Output the [X, Y] coordinate of the center of the cell containing the given text.  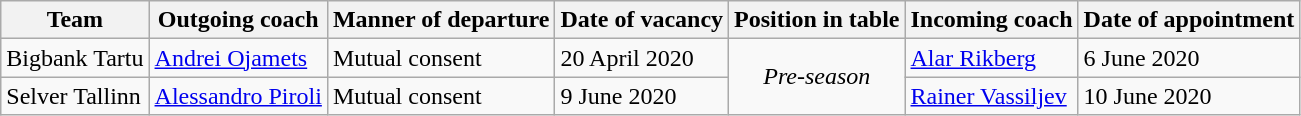
Outgoing coach [238, 20]
Date of vacancy [642, 20]
Manner of departure [440, 20]
Bigbank Tartu [75, 58]
10 June 2020 [1189, 96]
Position in table [817, 20]
Rainer Vassiljev [992, 96]
Alar Rikberg [992, 58]
Incoming coach [992, 20]
9 June 2020 [642, 96]
20 April 2020 [642, 58]
Pre-season [817, 77]
Selver Tallinn [75, 96]
Team [75, 20]
Andrei Ojamets [238, 58]
Alessandro Piroli [238, 96]
Date of appointment [1189, 20]
6 June 2020 [1189, 58]
